Return [X, Y] of the center of cell containing provided text 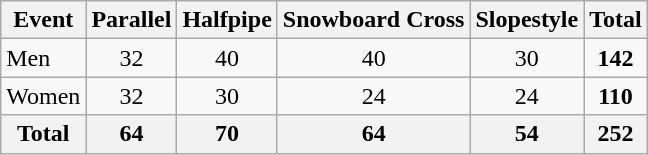
110 [616, 96]
Halfpipe [227, 20]
Slopestyle [527, 20]
Snowboard Cross [374, 20]
Men [44, 58]
Event [44, 20]
142 [616, 58]
Women [44, 96]
54 [527, 134]
252 [616, 134]
70 [227, 134]
Parallel [132, 20]
